Search for the cell housing the specified text and yield its (x, y) center coordinate. 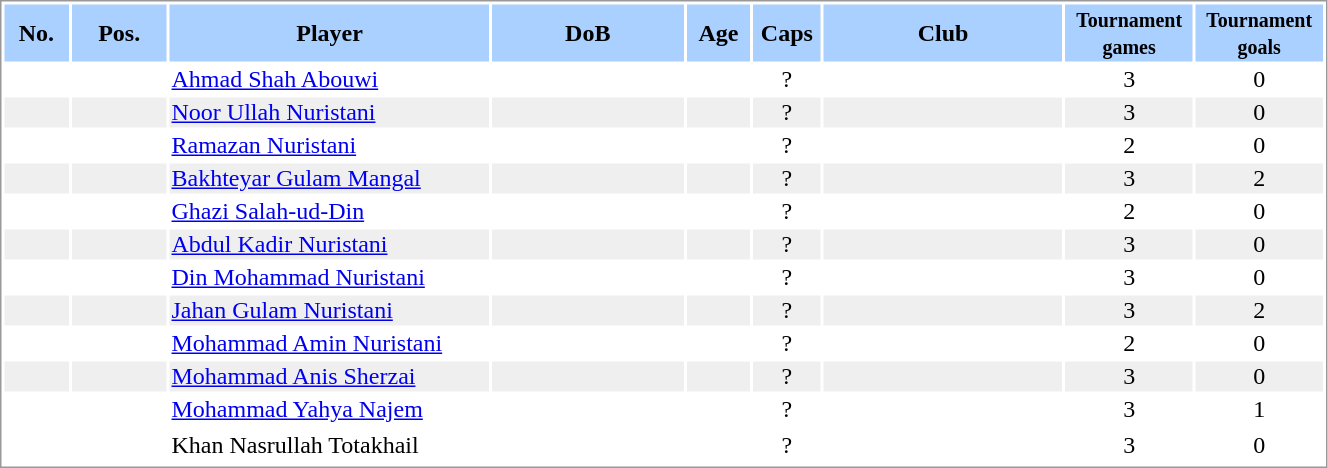
Din Mohammad Nuristani (330, 277)
Player (330, 32)
Tournamentgames (1130, 32)
No. (36, 32)
Tournamentgoals (1260, 32)
Abdul Kadir Nuristani (330, 245)
1 (1260, 409)
Ghazi Salah-ud-Din (330, 211)
Bakhteyar Gulam Mangal (330, 179)
Club (942, 32)
Pos. (119, 32)
Khan Nasrullah Totakhail (330, 445)
DoB (588, 32)
Ramazan Nuristani (330, 145)
Mohammad Amin Nuristani (330, 343)
Age (719, 32)
Jahan Gulam Nuristani (330, 311)
Ahmad Shah Abouwi (330, 79)
Noor Ullah Nuristani (330, 113)
Mohammad Anis Sherzai (330, 377)
Mohammad Yahya Najem (330, 409)
Caps (786, 32)
